Find where the given text appears and provide that cell's center as [x, y] coordinate. 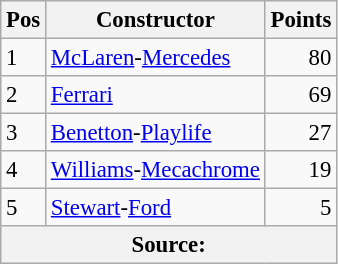
19 [300, 170]
Pos [24, 20]
27 [300, 133]
Williams-Mecachrome [156, 170]
Benetton-Playlife [156, 133]
Points [300, 20]
1 [24, 58]
Ferrari [156, 95]
2 [24, 95]
4 [24, 170]
Stewart-Ford [156, 208]
80 [300, 58]
McLaren-Mercedes [156, 58]
69 [300, 95]
3 [24, 133]
Source: [169, 245]
Constructor [156, 20]
